Capture the cell that displays the provided text and extract its (x, y) central coordinate. 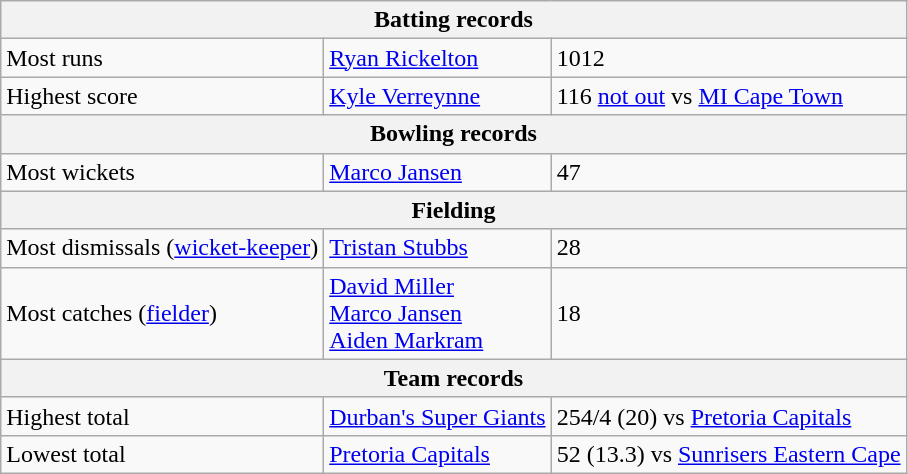
Most wickets (162, 172)
254/4 (20) vs Pretoria Capitals (728, 416)
Ryan Rickelton (438, 58)
28 (728, 248)
Most catches (fielder) (162, 313)
Highest score (162, 96)
Most dismissals (wicket-keeper) (162, 248)
Team records (454, 378)
47 (728, 172)
Pretoria Capitals (438, 454)
Marco Jansen (438, 172)
Most runs (162, 58)
Tristan Stubbs (438, 248)
18 (728, 313)
Batting records (454, 20)
Bowling records (454, 134)
Durban's Super Giants (438, 416)
Kyle Verreynne (438, 96)
Highest total (162, 416)
116 not out vs MI Cape Town (728, 96)
Lowest total (162, 454)
Fielding (454, 210)
David MillerMarco JansenAiden Markram (438, 313)
1012 (728, 58)
52 (13.3) vs Sunrisers Eastern Cape (728, 454)
